For the text-containing cell, return its midpoint in [x, y] coordinate format. 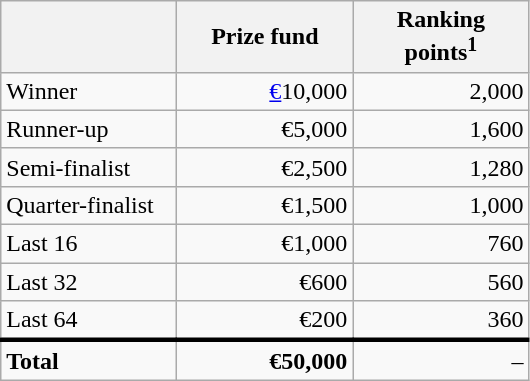
1,000 [441, 205]
760 [441, 244]
Semi-finalist [89, 167]
Total [89, 360]
Quarter-finalist [89, 205]
€10,000 [265, 91]
€600 [265, 282]
Last 16 [89, 244]
2,000 [441, 91]
Winner [89, 91]
Prize fund [265, 37]
Ranking points1 [441, 37]
1,600 [441, 129]
€5,000 [265, 129]
€1,500 [265, 205]
€50,000 [265, 360]
Last 64 [89, 321]
Last 32 [89, 282]
– [441, 360]
€2,500 [265, 167]
1,280 [441, 167]
€200 [265, 321]
Runner-up [89, 129]
€1,000 [265, 244]
360 [441, 321]
560 [441, 282]
